Search for the cell housing the specified text and yield its [x, y] center coordinate. 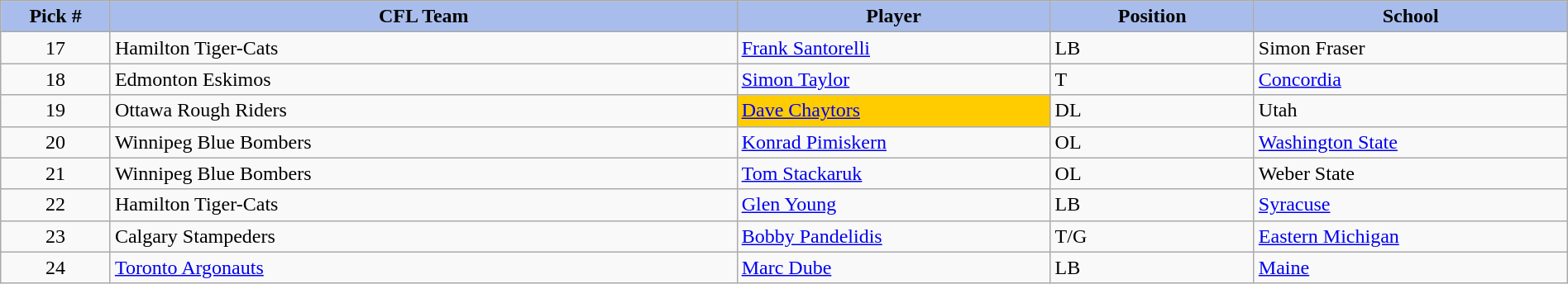
Konrad Pimiskern [893, 142]
22 [56, 205]
Marc Dube [893, 267]
T [1152, 79]
20 [56, 142]
Utah [1411, 111]
Maine [1411, 267]
Dave Chaytors [893, 111]
Washington State [1411, 142]
Syracuse [1411, 205]
Bobby Pandelidis [893, 236]
24 [56, 267]
Concordia [1411, 79]
Eastern Michigan [1411, 236]
18 [56, 79]
Edmonton Eskimos [423, 79]
Weber State [1411, 173]
Calgary Stampeders [423, 236]
Frank Santorelli [893, 48]
Tom Stackaruk [893, 173]
DL [1152, 111]
Player [893, 17]
Toronto Argonauts [423, 267]
21 [56, 173]
School [1411, 17]
Glen Young [893, 205]
Position [1152, 17]
T/G [1152, 236]
CFL Team [423, 17]
Simon Taylor [893, 79]
Simon Fraser [1411, 48]
17 [56, 48]
Ottawa Rough Riders [423, 111]
23 [56, 236]
19 [56, 111]
Pick # [56, 17]
